Find where the given text appears and provide that cell's center as (X, Y) coordinate. 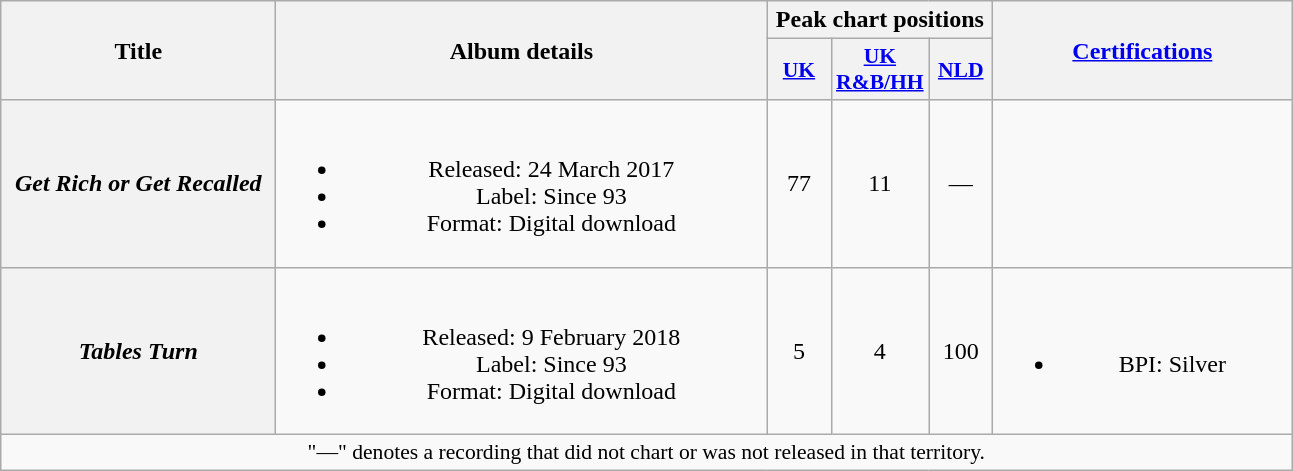
Album details (522, 50)
Peak chart positions (880, 20)
100 (961, 350)
"—" denotes a recording that did not chart or was not released in that territory. (646, 452)
UK (799, 70)
BPI: Silver (1142, 350)
Released: 24 March 2017Label: Since 93Format: Digital download (522, 184)
NLD (961, 70)
UKR&B/HH (880, 70)
Title (138, 50)
11 (880, 184)
77 (799, 184)
Released: 9 February 2018Label: Since 93Format: Digital download (522, 350)
Tables Turn (138, 350)
Certifications (1142, 50)
Get Rich or Get Recalled (138, 184)
4 (880, 350)
— (961, 184)
5 (799, 350)
